Locate the cell with the specified text and output its (x, y) center coordinate. 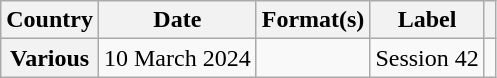
Date (177, 20)
Various (50, 58)
10 March 2024 (177, 58)
Session 42 (427, 58)
Country (50, 20)
Label (427, 20)
Format(s) (313, 20)
